Return the [X, Y] coordinate for the center point of the cell that contains the specified text.  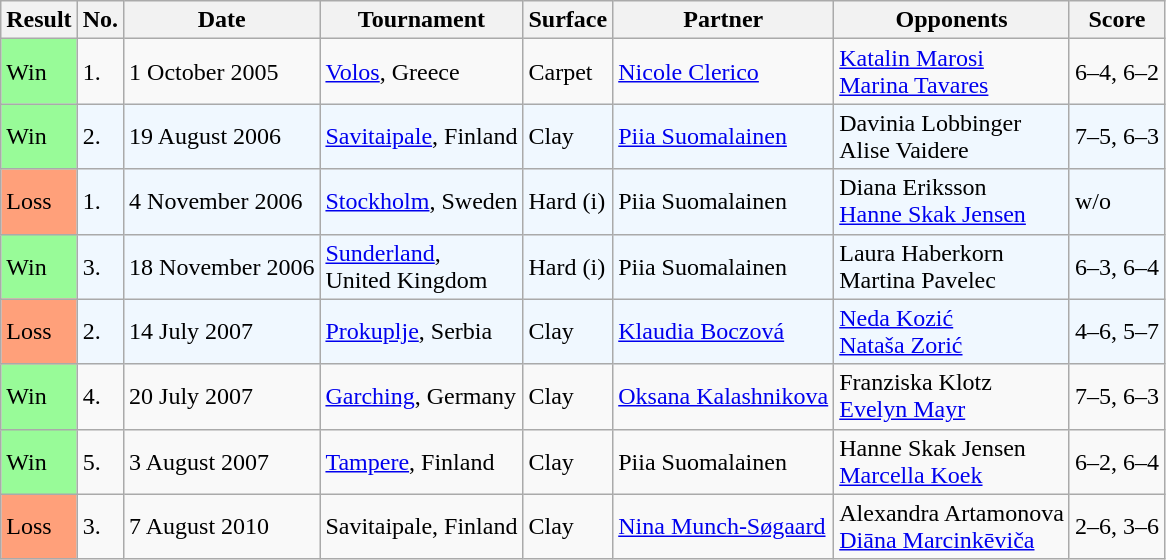
20 July 2007 [222, 396]
Tournament [422, 20]
Laura Haberkorn Martina Pavelec [952, 266]
19 August 2006 [222, 136]
Hanne Skak Jensen Marcella Koek [952, 462]
5. [100, 462]
Davinia Lobbinger Alise Vaidere [952, 136]
14 July 2007 [222, 332]
6–4, 6–2 [1116, 72]
7 August 2010 [222, 526]
Sunderland, United Kingdom [422, 266]
No. [100, 20]
Nina Munch-Søgaard [724, 526]
Date [222, 20]
Stockholm, Sweden [422, 202]
4. [100, 396]
Opponents [952, 20]
Volos, Greece [422, 72]
Score [1116, 20]
Klaudia Boczová [724, 332]
Alexandra Artamonova Diāna Marcinkēviča [952, 526]
6–3, 6–4 [1116, 266]
Diana Eriksson Hanne Skak Jensen [952, 202]
Prokuplje, Serbia [422, 332]
6–2, 6–4 [1116, 462]
18 November 2006 [222, 266]
Franziska Klotz Evelyn Mayr [952, 396]
Surface [568, 20]
Neda Kozić Nataša Zorić [952, 332]
1 October 2005 [222, 72]
3 August 2007 [222, 462]
Partner [724, 20]
Carpet [568, 72]
4 November 2006 [222, 202]
2–6, 3–6 [1116, 526]
Oksana Kalashnikova [724, 396]
w/o [1116, 202]
Tampere, Finland [422, 462]
Katalin Marosi Marina Tavares [952, 72]
4–6, 5–7 [1116, 332]
Garching, Germany [422, 396]
Nicole Clerico [724, 72]
Result [39, 20]
